Return [x, y] of the center of cell containing provided text 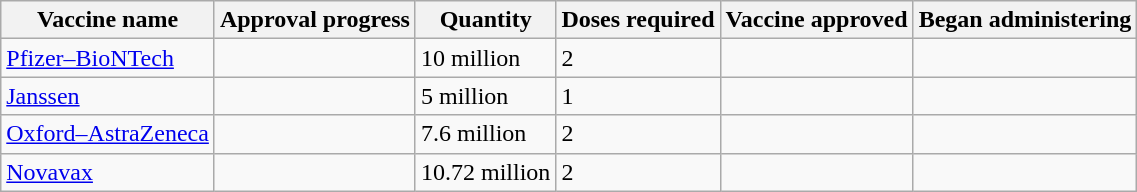
Novavax [108, 172]
7.6 million [485, 134]
Janssen [108, 96]
Oxford–AstraZeneca [108, 134]
Vaccine name [108, 20]
Pfizer–BioNTech [108, 58]
Doses required [638, 20]
Began administering [1025, 20]
10.72 million [485, 172]
Quantity [485, 20]
10 million [485, 58]
1 [638, 96]
Approval progress [314, 20]
Vaccine approved [816, 20]
5 million [485, 96]
